Output the (x, y) coordinate of the center of the cell containing the given text.  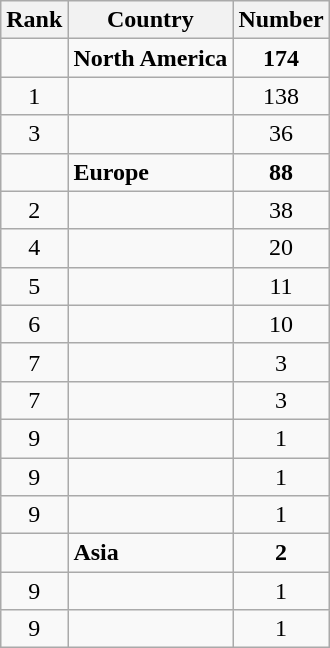
138 (281, 96)
4 (34, 248)
Asia (150, 553)
North America (150, 58)
Europe (150, 172)
174 (281, 58)
5 (34, 286)
20 (281, 248)
Rank (34, 20)
10 (281, 324)
Number (281, 20)
6 (34, 324)
36 (281, 134)
11 (281, 286)
88 (281, 172)
Country (150, 20)
38 (281, 210)
